Scan for the cell matching the given text and deliver its (x, y) coordinate at center. 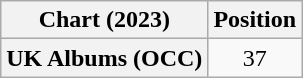
UK Albums (OCC) (104, 58)
37 (255, 58)
Chart (2023) (104, 20)
Position (255, 20)
